Scan for the cell matching the given text and deliver its (X, Y) coordinate at center. 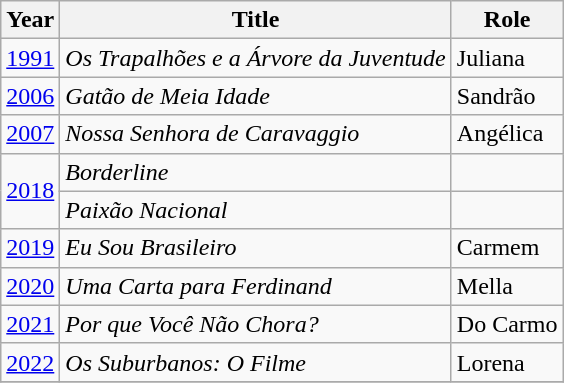
Angélica (507, 134)
Uma Carta para Ferdinand (256, 286)
Gatão de Meia Idade (256, 96)
Sandrão (507, 96)
2021 (30, 324)
Do Carmo (507, 324)
Juliana (507, 58)
Nossa Senhora de Caravaggio (256, 134)
2019 (30, 248)
Year (30, 20)
Title (256, 20)
Os Trapalhões e a Árvore da Juventude (256, 58)
Lorena (507, 362)
2018 (30, 191)
2022 (30, 362)
2007 (30, 134)
Borderline (256, 172)
1991 (30, 58)
2020 (30, 286)
Eu Sou Brasileiro (256, 248)
Por que Você Não Chora? (256, 324)
Paixão Nacional (256, 210)
2006 (30, 96)
Carmem (507, 248)
Role (507, 20)
Mella (507, 286)
Os Suburbanos: O Filme (256, 362)
